Capture the cell that displays the provided text and extract its [x, y] central coordinate. 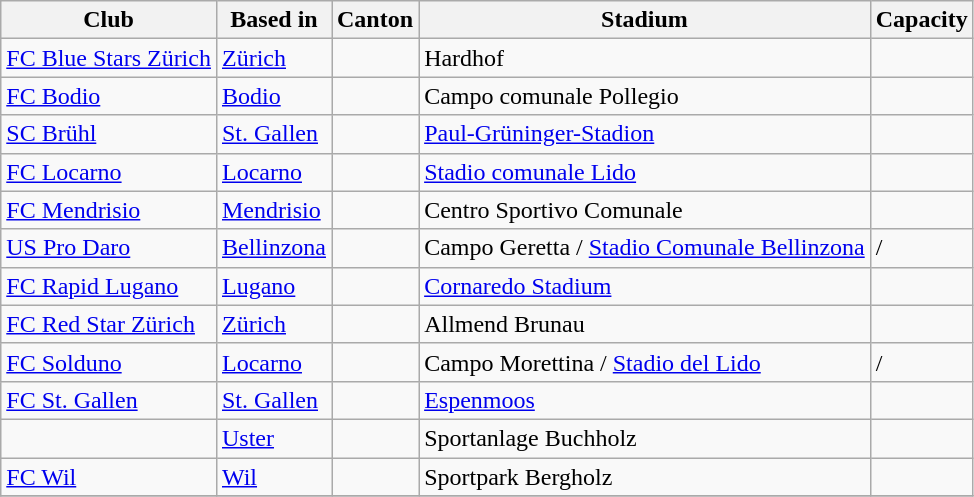
Sportanlage Buchholz [645, 438]
FC Blue Stars Zürich [109, 58]
Uster [274, 438]
Allmend Brunau [645, 324]
SC Brühl [109, 134]
Stadio comunale Lido [645, 172]
FC Solduno [109, 362]
FC Rapid Lugano [109, 286]
FC Mendrisio [109, 210]
Bodio [274, 96]
Hardhof [645, 58]
Sportpark Bergholz [645, 477]
Capacity [922, 20]
FC Bodio [109, 96]
FC Red Star Zürich [109, 324]
Canton [376, 20]
Stadium [645, 20]
Lugano [274, 286]
Mendrisio [274, 210]
FC Locarno [109, 172]
Club [109, 20]
Wil [274, 477]
Centro Sportivo Comunale [645, 210]
Based in [274, 20]
FC Wil [109, 477]
Paul-Grüninger-Stadion [645, 134]
Campo Geretta / Stadio Comunale Bellinzona [645, 248]
Campo comunale Pollegio [645, 96]
Campo Morettina / Stadio del Lido [645, 362]
FC St. Gallen [109, 400]
Espenmoos [645, 400]
Cornaredo Stadium [645, 286]
US Pro Daro [109, 248]
Bellinzona [274, 248]
